Identify which cell holds the provided text, then report its (x, y) central coordinate. 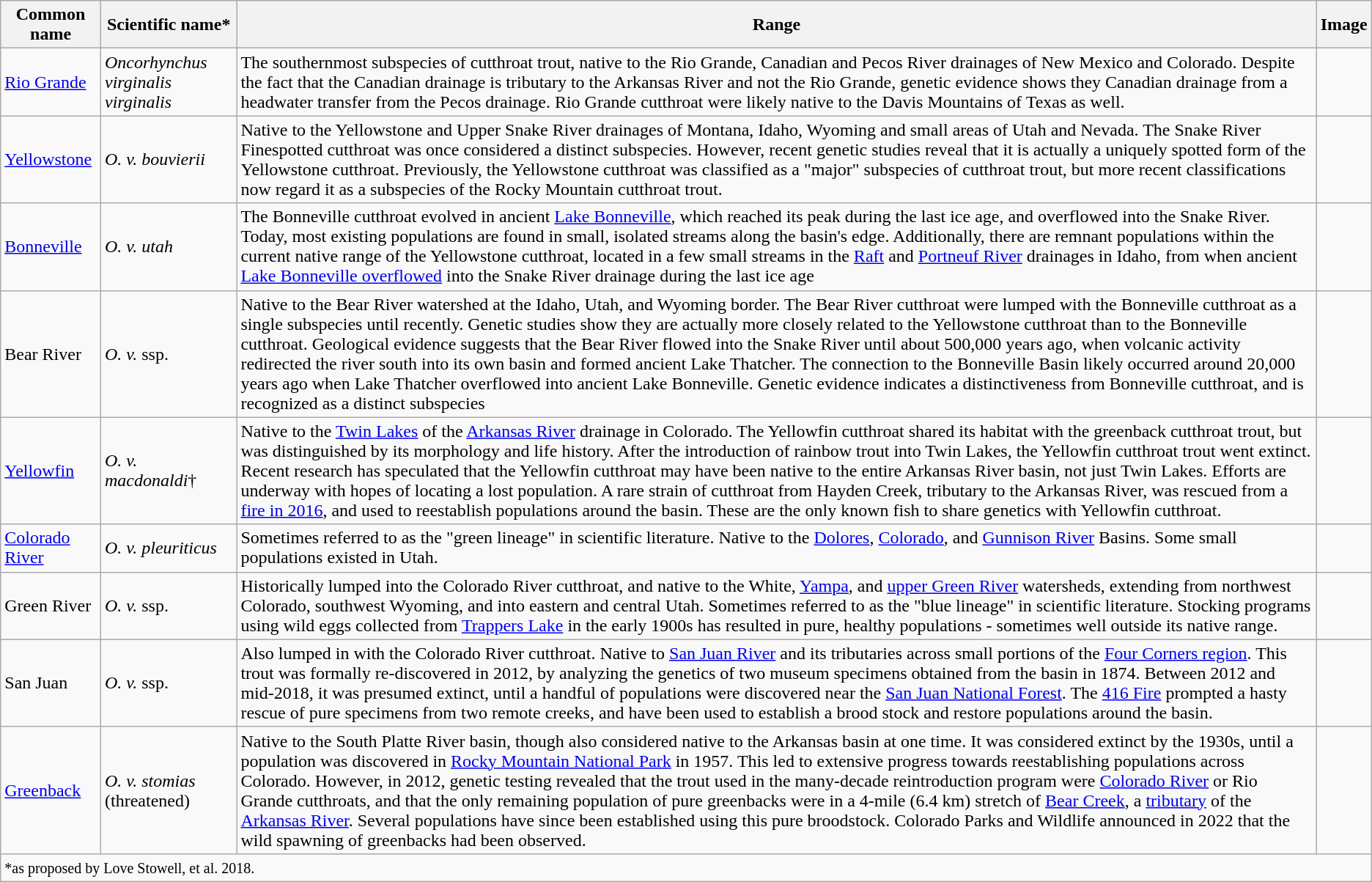
Yellowfin (51, 471)
Image (1344, 25)
O. v. stomias (threatened) (169, 790)
Bear River (51, 353)
Greenback (51, 790)
Common name (51, 25)
Yellowstone (51, 160)
Oncorhynchus virginalis virginalis (169, 82)
O. v. macdonaldi† (169, 471)
O. v. bouvierii (169, 160)
Colorado River (51, 548)
Bonneville (51, 246)
Green River (51, 606)
Rio Grande (51, 82)
O. v. pleuriticus (169, 548)
San Juan (51, 683)
Range (777, 25)
Scientific name* (169, 25)
O. v. utah (169, 246)
*as proposed by Love Stowell, et al. 2018. (686, 867)
